Capture the cell that displays the provided text and extract its [X, Y] central coordinate. 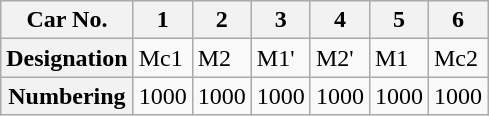
Mc2 [458, 58]
M1 [398, 58]
M1' [280, 58]
M2 [222, 58]
6 [458, 20]
Mc1 [162, 58]
Designation [67, 58]
Car No. [67, 20]
1 [162, 20]
4 [340, 20]
Numbering [67, 96]
2 [222, 20]
3 [280, 20]
M2' [340, 58]
5 [398, 20]
